From the cell containing the given text, extract its center point as [X, Y] coordinate. 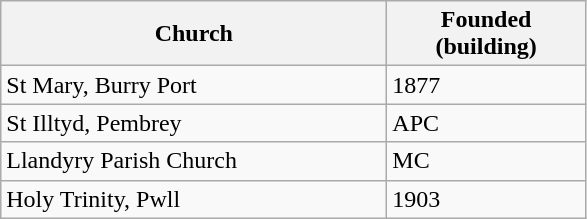
St Illtyd, Pembrey [194, 123]
Founded (building) [486, 34]
MC [486, 161]
Holy Trinity, Pwll [194, 199]
APC [486, 123]
1903 [486, 199]
1877 [486, 85]
Llandyry Parish Church [194, 161]
St Mary, Burry Port [194, 85]
Church [194, 34]
